Extract the (x, y) coordinate from the center of the cell holding the provided text.  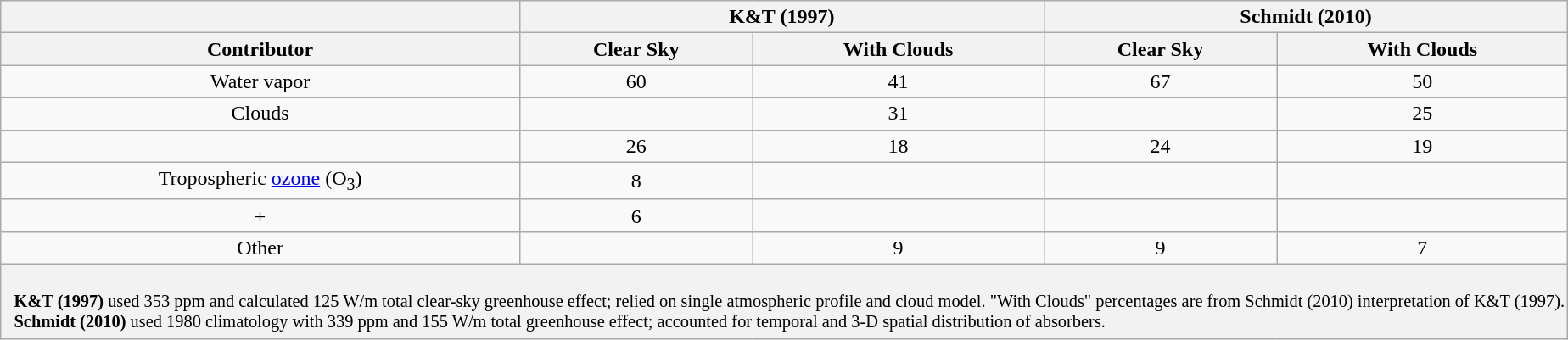
6 (636, 215)
Other (260, 248)
24 (1161, 146)
31 (898, 114)
Contributor (260, 49)
26 (636, 146)
Clouds (260, 114)
Tropospheric ozone (O3) (260, 181)
K&T (1997) (781, 17)
7 (1422, 248)
18 (898, 146)
+ (260, 215)
8 (636, 181)
25 (1422, 114)
60 (636, 81)
Schmidt (2010) (1306, 17)
Water vapor (260, 81)
41 (898, 81)
19 (1422, 146)
67 (1161, 81)
50 (1422, 81)
